Find where the given text appears and provide that cell's center as (X, Y) coordinate. 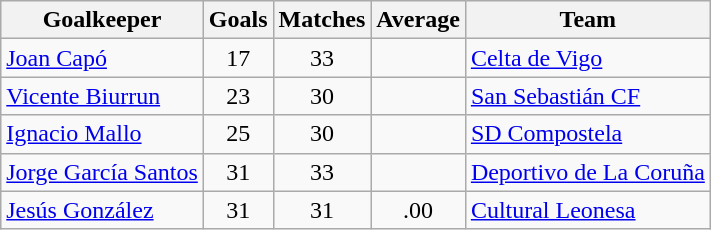
Ignacio Mallo (102, 134)
SD Compostela (588, 134)
Jesús González (102, 210)
Goals (238, 20)
Average (418, 20)
Goalkeeper (102, 20)
Joan Capó (102, 58)
Jorge García Santos (102, 172)
25 (238, 134)
Team (588, 20)
Vicente Biurrun (102, 96)
San Sebastián CF (588, 96)
.00 (418, 210)
17 (238, 58)
Celta de Vigo (588, 58)
Cultural Leonesa (588, 210)
Matches (322, 20)
Deportivo de La Coruña (588, 172)
23 (238, 96)
